Scan for the cell matching the given text and deliver its (x, y) coordinate at center. 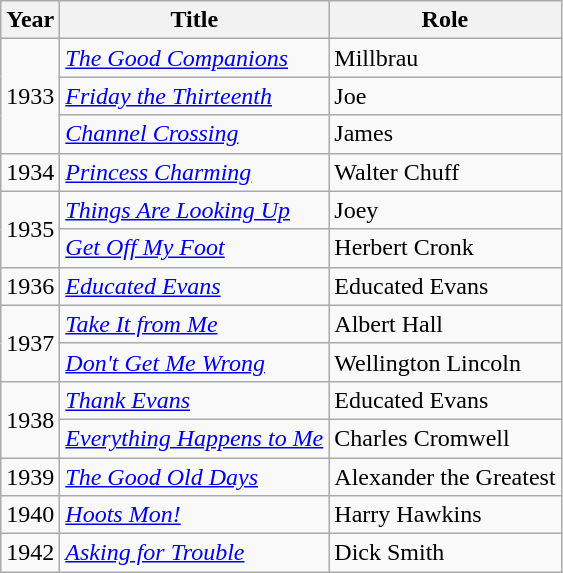
Walter Chuff (445, 172)
Title (194, 20)
James (445, 134)
Charles Cromwell (445, 438)
1936 (30, 286)
Don't Get Me Wrong (194, 362)
Channel Crossing (194, 134)
Things Are Looking Up (194, 210)
Herbert Cronk (445, 248)
Thank Evans (194, 400)
The Good Companions (194, 58)
The Good Old Days (194, 477)
1933 (30, 96)
Friday the Thirteenth (194, 96)
Joey (445, 210)
Harry Hawkins (445, 515)
1939 (30, 477)
Albert Hall (445, 324)
Millbrau (445, 58)
1935 (30, 229)
1934 (30, 172)
1938 (30, 419)
Dick Smith (445, 553)
Role (445, 20)
Everything Happens to Me (194, 438)
Take It from Me (194, 324)
1937 (30, 343)
Asking for Trouble (194, 553)
1942 (30, 553)
1940 (30, 515)
Joe (445, 96)
Get Off My Foot (194, 248)
Princess Charming (194, 172)
Year (30, 20)
Hoots Mon! (194, 515)
Wellington Lincoln (445, 362)
Alexander the Greatest (445, 477)
